Return [X, Y] of the center of cell containing provided text 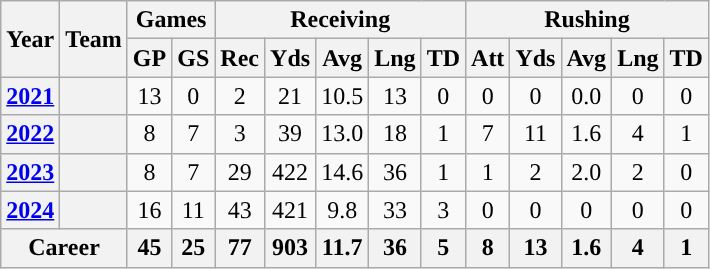
18 [395, 134]
2022 [30, 134]
9.8 [342, 210]
10.5 [342, 96]
422 [290, 172]
14.6 [342, 172]
33 [395, 210]
2021 [30, 96]
Rushing [588, 20]
421 [290, 210]
45 [149, 248]
21 [290, 96]
Team [94, 39]
Receiving [340, 20]
77 [240, 248]
43 [240, 210]
903 [290, 248]
GS [194, 58]
Att [488, 58]
2.0 [586, 172]
GP [149, 58]
2023 [30, 172]
0.0 [586, 96]
11.7 [342, 248]
Games [170, 20]
13.0 [342, 134]
Career [64, 248]
29 [240, 172]
Rec [240, 58]
16 [149, 210]
Year [30, 39]
39 [290, 134]
25 [194, 248]
5 [443, 248]
2024 [30, 210]
